For the text-containing cell, return its midpoint in (X, Y) coordinate format. 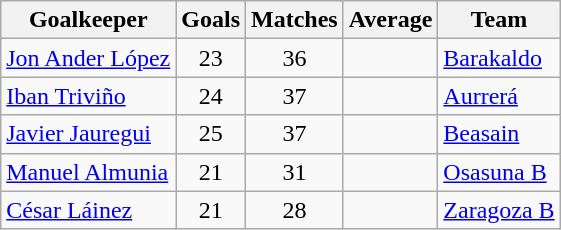
Goalkeeper (88, 20)
Iban Triviño (88, 96)
Jon Ander López (88, 58)
Osasuna B (499, 172)
31 (295, 172)
Matches (295, 20)
Barakaldo (499, 58)
23 (211, 58)
Aurrerá (499, 96)
Team (499, 20)
Zaragoza B (499, 210)
César Láinez (88, 210)
Average (390, 20)
Beasain (499, 134)
Goals (211, 20)
Javier Jauregui (88, 134)
Manuel Almunia (88, 172)
24 (211, 96)
28 (295, 210)
25 (211, 134)
36 (295, 58)
